For the text-containing cell, return its midpoint in (x, y) coordinate format. 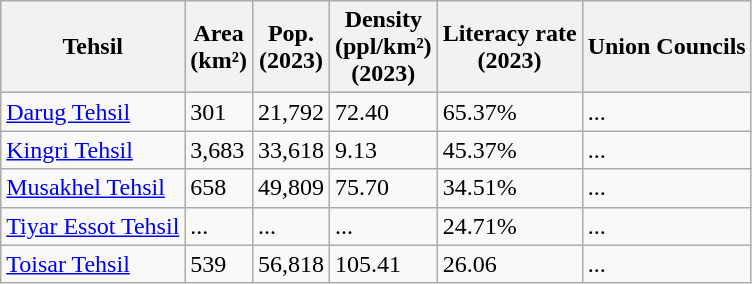
Tehsil (93, 47)
Toisar Tehsil (93, 264)
Literacy rate(2023) (510, 47)
75.70 (383, 188)
65.37% (510, 112)
24.71% (510, 226)
105.41 (383, 264)
Pop.(2023) (290, 47)
Density(ppl/km²)(2023) (383, 47)
21,792 (290, 112)
Kingri Tehsil (93, 150)
26.06 (510, 264)
33,618 (290, 150)
49,809 (290, 188)
56,818 (290, 264)
Area(km²) (219, 47)
34.51% (510, 188)
Tiyar Essot Tehsil (93, 226)
Union Councils (666, 47)
Musakhel Tehsil (93, 188)
539 (219, 264)
301 (219, 112)
72.40 (383, 112)
3,683 (219, 150)
9.13 (383, 150)
45.37% (510, 150)
Darug Tehsil (93, 112)
658 (219, 188)
